Return (x, y) of the center of cell containing provided text 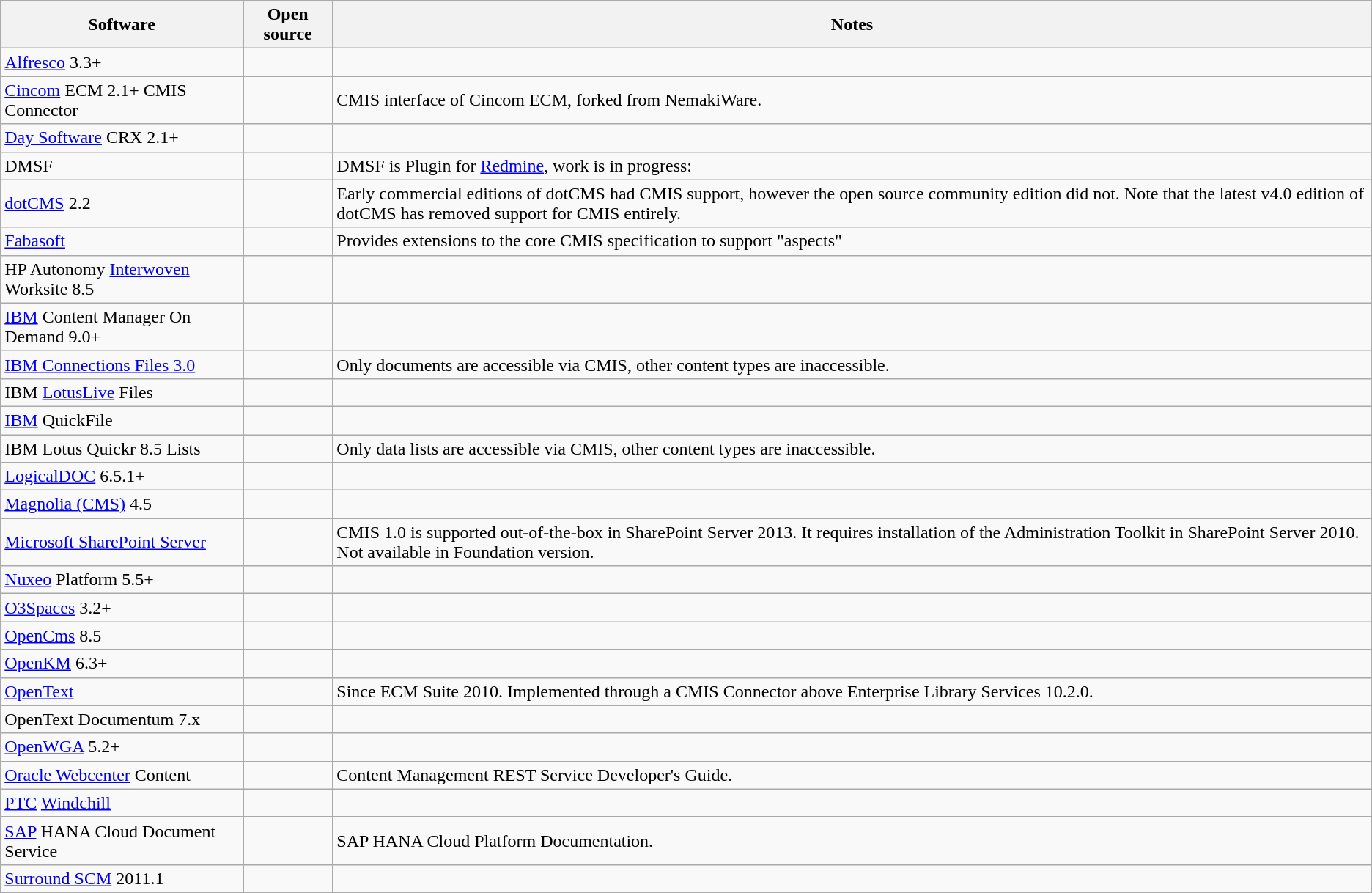
OpenText (122, 691)
CMIS interface of Cincom ECM, forked from NemakiWare. (852, 100)
Microsoft SharePoint Server (122, 543)
Surround SCM 2011.1 (122, 878)
OpenWGA 5.2+ (122, 747)
Oracle Webcenter Content (122, 775)
Cincom ECM 2.1+ CMIS Connector (122, 100)
IBM Lotus Quickr 8.5 Lists (122, 448)
OpenKM 6.3+ (122, 664)
OpenText Documentum 7.x (122, 719)
Fabasoft (122, 241)
OpenCms 8.5 (122, 636)
dotCMS 2.2 (122, 204)
O3Spaces 3.2+ (122, 608)
IBM LotusLive Files (122, 392)
Alfresco 3.3+ (122, 62)
Magnolia (CMS) 4.5 (122, 504)
LogicalDOC 6.5.1+ (122, 477)
IBM Content Manager On Demand 9.0+ (122, 327)
Since ECM Suite 2010. Implemented through a CMIS Connector above Enterprise Library Services 10.2.0. (852, 691)
DMSF (122, 166)
Provides extensions to the core CMIS specification to support "aspects" (852, 241)
Nuxeo Platform 5.5+ (122, 580)
SAP HANA Cloud Platform Documentation. (852, 840)
Only data lists are accessible via CMIS, other content types are inaccessible. (852, 448)
HP Autonomy Interwoven Worksite 8.5 (122, 279)
Day Software CRX 2.1+ (122, 138)
IBM QuickFile (122, 420)
SAP HANA Cloud Document Service (122, 840)
IBM Connections Files 3.0 (122, 364)
DMSF is Plugin for Redmine, work is in progress: (852, 166)
Software (122, 25)
Open source (288, 25)
Content Management REST Service Developer's Guide. (852, 775)
Only documents are accessible via CMIS, other content types are inaccessible. (852, 364)
PTC Windchill (122, 803)
Notes (852, 25)
